Find where the given text appears and provide that cell's center as (x, y) coordinate. 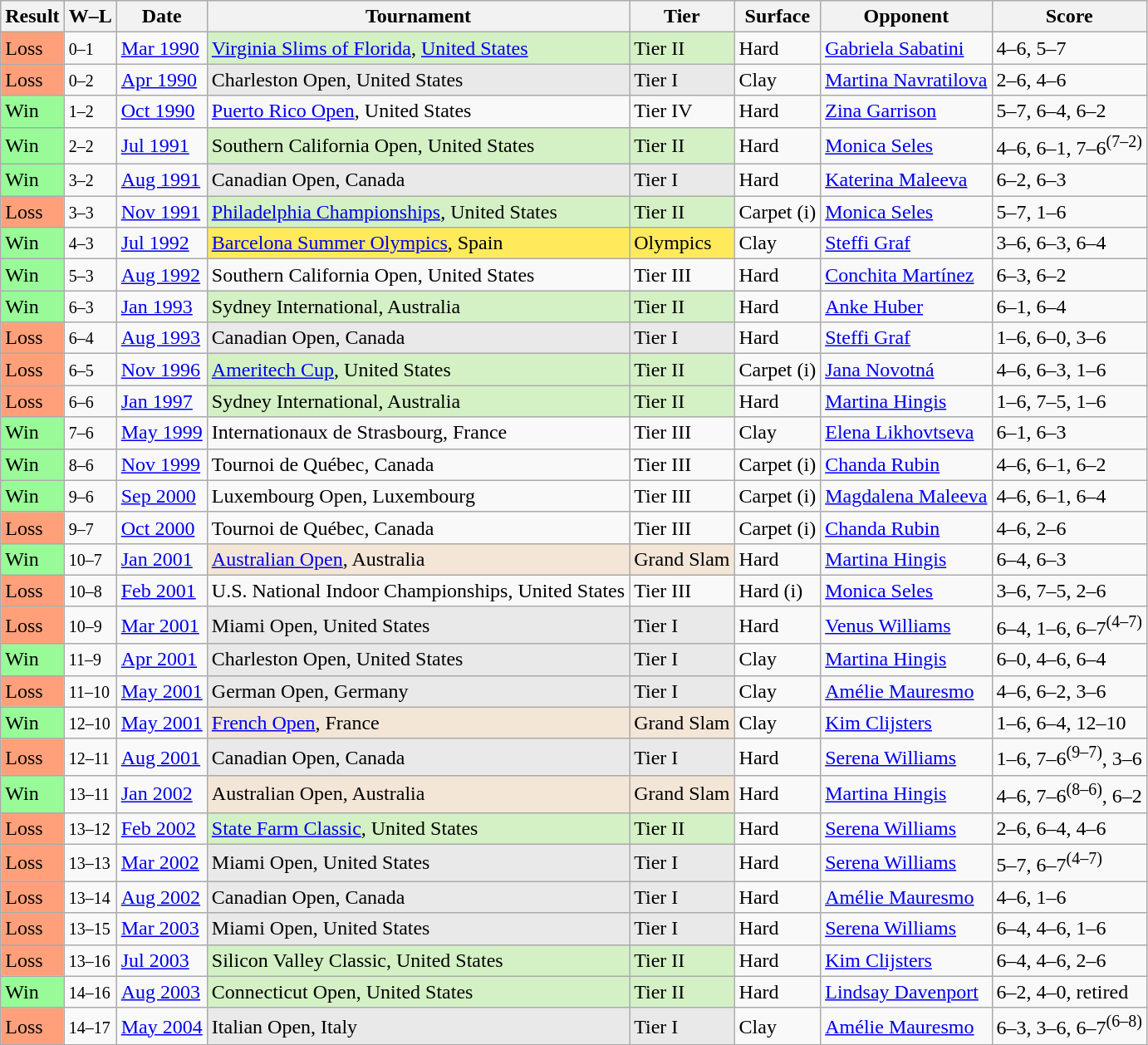
Oct 2000 (161, 527)
Anke Huber (906, 307)
1–6, 7–6(9–7), 3–6 (1069, 758)
8–6 (90, 464)
6–3 (90, 307)
Jan 2002 (161, 794)
Hard (i) (778, 591)
5–7, 6–7(4–7) (1069, 862)
3–2 (90, 180)
Venus Williams (906, 625)
4–6, 5–7 (1069, 48)
French Open, France (418, 723)
13–12 (90, 828)
Jul 2003 (161, 960)
6–4, 1–6, 6–7(4–7) (1069, 625)
14–16 (90, 992)
Result (32, 17)
Aug 2001 (161, 758)
1–6, 7–5, 1–6 (1069, 401)
Jan 2001 (161, 559)
Feb 2002 (161, 828)
4–6, 6–2, 3–6 (1069, 691)
Jana Novotná (906, 370)
Feb 2001 (161, 591)
Date (161, 17)
Apr 2001 (161, 660)
13–11 (90, 794)
Jan 1993 (161, 307)
Jan 1997 (161, 401)
6–0, 4–6, 6–4 (1069, 660)
Nov 1996 (161, 370)
6–4, 4–6, 2–6 (1069, 960)
2–6, 6–4, 4–6 (1069, 828)
4–6, 6–1, 6–4 (1069, 496)
Katerina Maleeva (906, 180)
4–6, 6–1, 6–2 (1069, 464)
12–10 (90, 723)
4–6, 1–6 (1069, 897)
6–6 (90, 401)
5–3 (90, 275)
6–4, 6–3 (1069, 559)
Barcelona Summer Olympics, Spain (418, 243)
0–2 (90, 80)
6–1, 6–4 (1069, 307)
1–6, 6–4, 12–10 (1069, 723)
3–6, 6–3, 6–4 (1069, 243)
7–6 (90, 433)
1–6, 6–0, 3–6 (1069, 338)
May 1999 (161, 433)
Score (1069, 17)
6–2, 4–0, retired (1069, 992)
4–6, 6–1, 7–6(7–2) (1069, 146)
Mar 2003 (161, 929)
2–6, 4–6 (1069, 80)
13–13 (90, 862)
German Open, Germany (418, 691)
6–1, 6–3 (1069, 433)
Philadelphia Championships, United States (418, 212)
5–7, 1–6 (1069, 212)
Olympics (682, 243)
Elena Likhovtseva (906, 433)
Aug 2002 (161, 897)
12–11 (90, 758)
Tier (682, 17)
Martina Navratilova (906, 80)
Magdalena Maleeva (906, 496)
Tournament (418, 17)
Jul 1992 (161, 243)
13–14 (90, 897)
4–6, 2–6 (1069, 527)
State Farm Classic, United States (418, 828)
Oct 1990 (161, 111)
Italian Open, Italy (418, 1027)
W–L (90, 17)
6–2, 6–3 (1069, 180)
9–7 (90, 527)
Ameritech Cup, United States (418, 370)
10–7 (90, 559)
Mar 2002 (161, 862)
9–6 (90, 496)
10–8 (90, 591)
Surface (778, 17)
Apr 1990 (161, 80)
Tier IV (682, 111)
Aug 2003 (161, 992)
14–17 (90, 1027)
Nov 1999 (161, 464)
Mar 2001 (161, 625)
0–1 (90, 48)
3–6, 7–5, 2–6 (1069, 591)
4–3 (90, 243)
Connecticut Open, United States (418, 992)
Luxembourg Open, Luxembourg (418, 496)
11–10 (90, 691)
13–15 (90, 929)
3–3 (90, 212)
11–9 (90, 660)
6–4, 4–6, 1–6 (1069, 929)
6–3, 6–2 (1069, 275)
May 2004 (161, 1027)
6–3, 3–6, 6–7(6–8) (1069, 1027)
Lindsay Davenport (906, 992)
U.S. National Indoor Championships, United States (418, 591)
13–16 (90, 960)
4–6, 6–3, 1–6 (1069, 370)
10–9 (90, 625)
Silicon Valley Classic, United States (418, 960)
4–6, 7–6(8–6), 6–2 (1069, 794)
Conchita Martínez (906, 275)
1–2 (90, 111)
5–7, 6–4, 6–2 (1069, 111)
6–5 (90, 370)
Virginia Slims of Florida, United States (418, 48)
Aug 1991 (161, 180)
Puerto Rico Open, United States (418, 111)
6–4 (90, 338)
Mar 1990 (161, 48)
Jul 1991 (161, 146)
Zina Garrison (906, 111)
2–2 (90, 146)
Gabriela Sabatini (906, 48)
Nov 1991 (161, 212)
Internationaux de Strasbourg, France (418, 433)
Aug 1992 (161, 275)
Sep 2000 (161, 496)
Opponent (906, 17)
Aug 1993 (161, 338)
